Return (X, Y) of the center of cell containing provided text 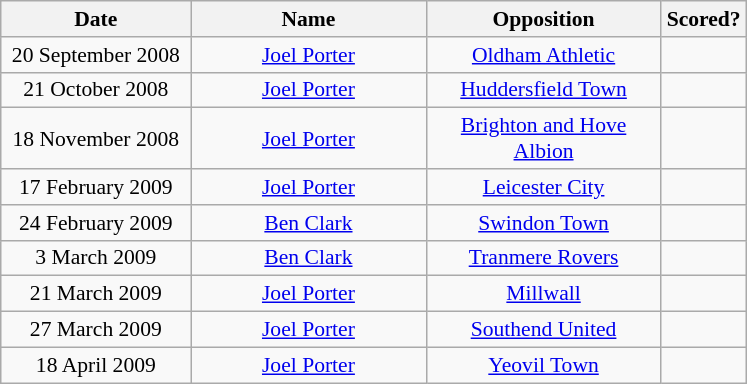
18 April 2009 (96, 365)
24 February 2009 (96, 223)
Brighton and Hove Albion (544, 138)
18 November 2008 (96, 138)
21 March 2009 (96, 294)
Leicester City (544, 187)
Millwall (544, 294)
Scored? (704, 19)
3 March 2009 (96, 258)
21 October 2008 (96, 90)
Opposition (544, 19)
Date (96, 19)
17 February 2009 (96, 187)
Yeovil Town (544, 365)
27 March 2009 (96, 330)
Southend United (544, 330)
20 September 2008 (96, 55)
Huddersfield Town (544, 90)
Swindon Town (544, 223)
Name (308, 19)
Oldham Athletic (544, 55)
Tranmere Rovers (544, 258)
